Pinpoint the cell where the given text exists, returning its [x, y] midpoint coordinate. 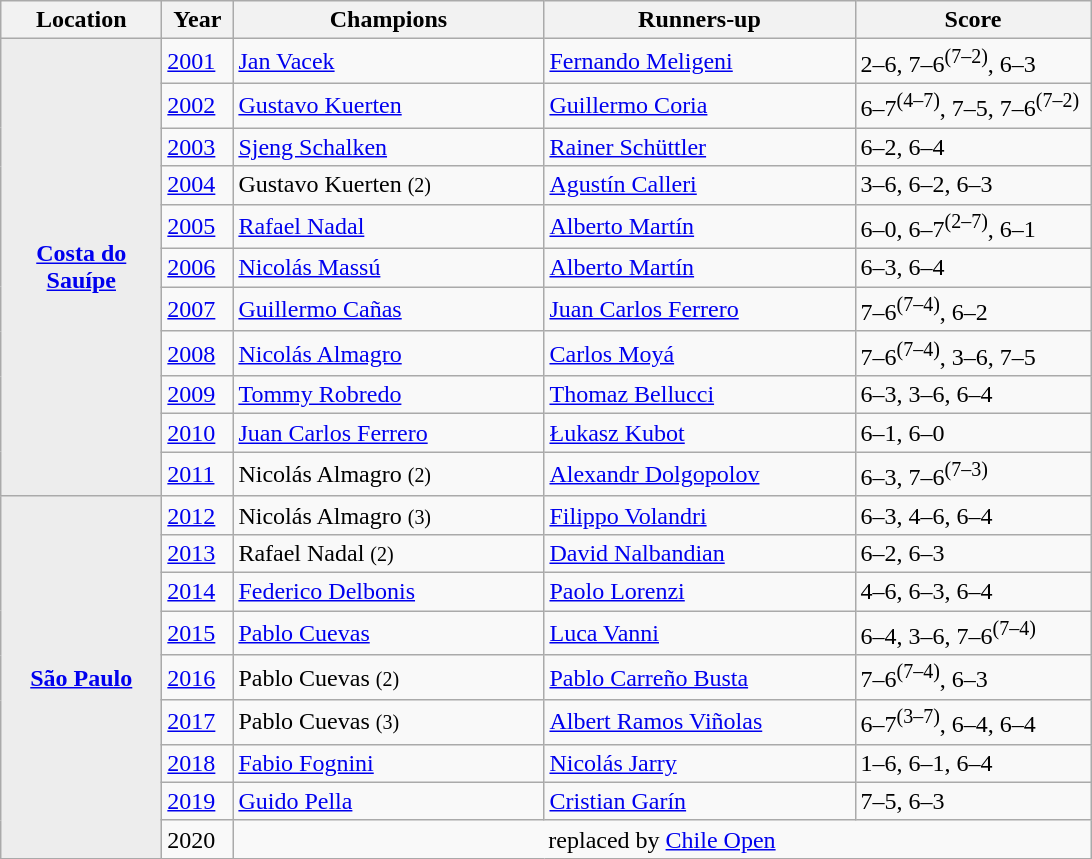
David Nalbandian [700, 554]
Pablo Carreño Busta [700, 678]
Gustavo Kuerten [388, 106]
Nicolás Massú [388, 268]
Pablo Cuevas [388, 634]
Score [973, 20]
Rainer Schüttler [700, 147]
Carlos Moyá [700, 354]
Rafael Nadal [388, 226]
Pablo Cuevas (2) [388, 678]
Nicolás Almagro [388, 354]
Champions [388, 20]
Cristian Garín [700, 801]
replaced by Chile Open [662, 839]
2009 [198, 395]
2007 [198, 310]
Filippo Volandri [700, 515]
6–0, 6–7(2–7), 6–1 [973, 226]
2016 [198, 678]
1–6, 6–1, 6–4 [973, 763]
2010 [198, 433]
Guillermo Coria [700, 106]
2005 [198, 226]
6–1, 6–0 [973, 433]
6–7(3–7), 6–4, 6–4 [973, 722]
2001 [198, 62]
Luca Vanni [700, 634]
Federico Delbonis [388, 592]
2006 [198, 268]
6–4, 3–6, 7–6(7–4) [973, 634]
6–3, 6–4 [973, 268]
Guido Pella [388, 801]
Łukasz Kubot [700, 433]
4–6, 6–3, 6–4 [973, 592]
Guillermo Cañas [388, 310]
2013 [198, 554]
2012 [198, 515]
2015 [198, 634]
6–2, 6–4 [973, 147]
6–3, 7–6(7–3) [973, 474]
2019 [198, 801]
Jan Vacek [388, 62]
Nicolás Jarry [700, 763]
2018 [198, 763]
7–5, 6–3 [973, 801]
7–6(7–4), 3–6, 7–5 [973, 354]
Alexandr Dolgopolov [700, 474]
2008 [198, 354]
Nicolás Almagro (3) [388, 515]
Location [82, 20]
7–6(7–4), 6–3 [973, 678]
Nicolás Almagro (2) [388, 474]
Fernando Meligeni [700, 62]
Agustín Calleri [700, 185]
Gustavo Kuerten (2) [388, 185]
Tommy Robredo [388, 395]
Runners-up [700, 20]
Rafael Nadal (2) [388, 554]
3–6, 6–2, 6–3 [973, 185]
2004 [198, 185]
Paolo Lorenzi [700, 592]
2002 [198, 106]
2–6, 7–6(7–2), 6–3 [973, 62]
Fabio Fognini [388, 763]
2011 [198, 474]
6–3, 3–6, 6–4 [973, 395]
Albert Ramos Viñolas [700, 722]
Thomaz Bellucci [700, 395]
2020 [198, 839]
6–2, 6–3 [973, 554]
7–6(7–4), 6–2 [973, 310]
Pablo Cuevas (3) [388, 722]
São Paulo [82, 677]
6–3, 4–6, 6–4 [973, 515]
6–7(4–7), 7–5, 7–6(7–2) [973, 106]
Costa do Sauípe [82, 268]
Sjeng Schalken [388, 147]
2014 [198, 592]
2003 [198, 147]
2017 [198, 722]
Year [198, 20]
